Return [X, Y] of the center of cell containing provided text 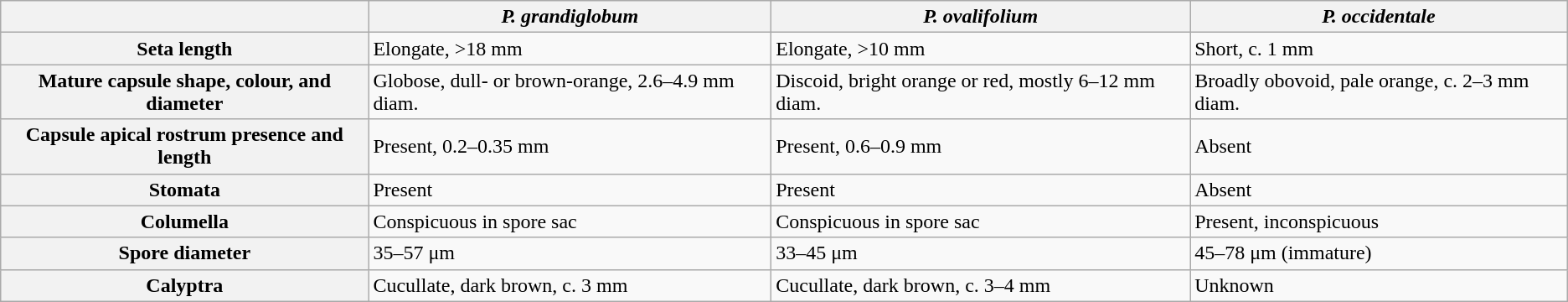
Cucullate, dark brown, c. 3 mm [570, 285]
Elongate, >18 mm [570, 49]
Discoid, bright orange or red, mostly 6–12 mm diam. [981, 92]
Elongate, >10 mm [981, 49]
Columella [184, 221]
Present, inconspicuous [1379, 221]
Capsule apical rostrum presence and length [184, 146]
Mature capsule shape, colour, and diameter [184, 92]
Seta length [184, 49]
35–57 μm [570, 253]
Present, 0.6–0.9 mm [981, 146]
45–78 μm (immature) [1379, 253]
Broadly obovoid, pale orange, c. 2–3 mm diam. [1379, 92]
Globose, dull- or brown-orange, 2.6–4.9 mm diam. [570, 92]
Stomata [184, 190]
Present, 0.2–0.35 mm [570, 146]
Short, c. 1 mm [1379, 49]
Unknown [1379, 285]
Spore diameter [184, 253]
33–45 μm [981, 253]
P. grandiglobum [570, 17]
P. occidentale [1379, 17]
Calyptra [184, 285]
P. ovalifolium [981, 17]
Cucullate, dark brown, c. 3–4 mm [981, 285]
